Capture the cell that displays the provided text and extract its (X, Y) central coordinate. 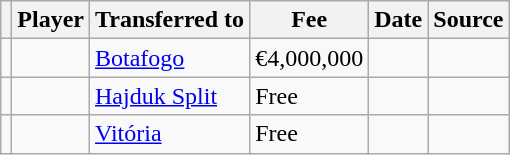
Botafogo (170, 58)
Hajduk Split (170, 96)
Source (468, 20)
Fee (310, 20)
Transferred to (170, 20)
Vitória (170, 134)
€4,000,000 (310, 58)
Date (398, 20)
Player (51, 20)
